Output the [x, y] coordinate of the center of the cell containing the given text.  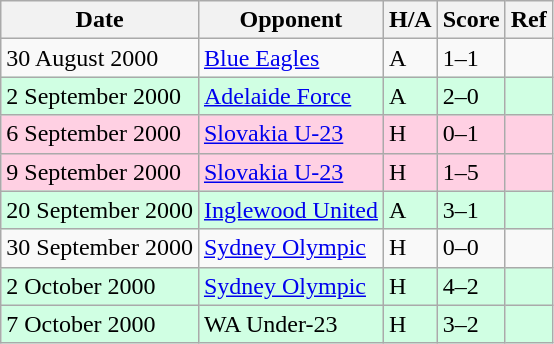
4–2 [471, 286]
0–1 [471, 134]
Inglewood United [290, 210]
Ref [528, 20]
20 September 2000 [100, 210]
2–0 [471, 96]
9 September 2000 [100, 172]
30 August 2000 [100, 58]
30 September 2000 [100, 248]
H/A [410, 20]
7 October 2000 [100, 324]
0–0 [471, 248]
3–2 [471, 324]
Opponent [290, 20]
1–5 [471, 172]
3–1 [471, 210]
6 September 2000 [100, 134]
Date [100, 20]
Score [471, 20]
Blue Eagles [290, 58]
WA Under-23 [290, 324]
Adelaide Force [290, 96]
2 September 2000 [100, 96]
2 October 2000 [100, 286]
1–1 [471, 58]
